Detect which cell encompasses the target text, then output its (x, y) center coordinate. 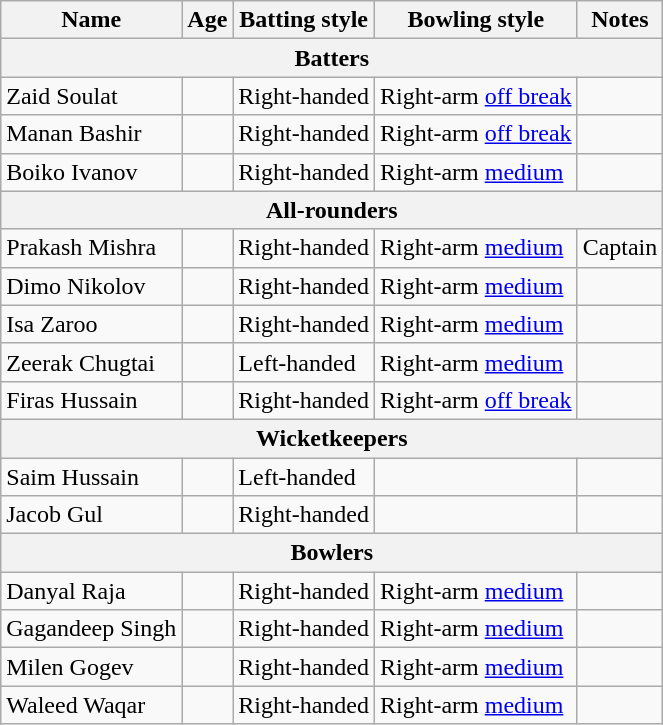
Gagandeep Singh (92, 629)
Manan Bashir (92, 134)
Wicketkeepers (332, 438)
Saim Hussain (92, 477)
Bowlers (332, 553)
Zeerak Chugtai (92, 362)
Bowling style (476, 20)
Milen Gogev (92, 667)
Captain (620, 248)
Danyal Raja (92, 591)
Batting style (304, 20)
All-rounders (332, 210)
Boiko Ivanov (92, 172)
Age (208, 20)
Jacob Gul (92, 515)
Isa Zaroo (92, 324)
Firas Hussain (92, 400)
Batters (332, 58)
Waleed Waqar (92, 705)
Name (92, 20)
Zaid Soulat (92, 96)
Notes (620, 20)
Prakash Mishra (92, 248)
Dimo Nikolov (92, 286)
